Pinpoint the cell where the given text exists, returning its (x, y) midpoint coordinate. 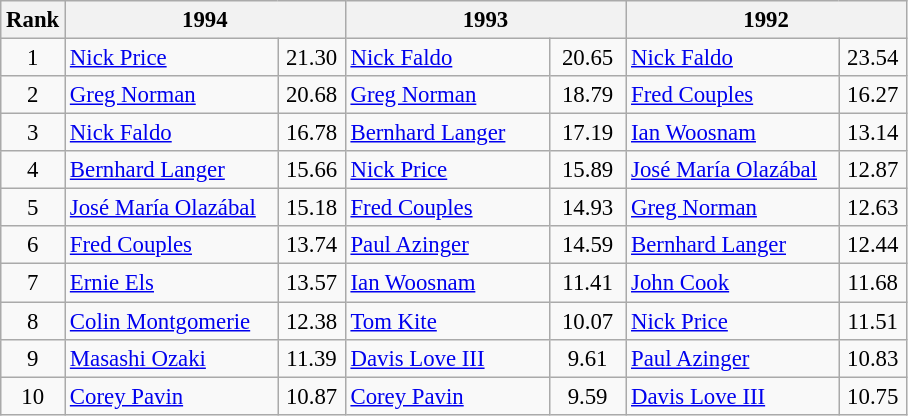
2 (33, 95)
1994 (206, 20)
15.18 (312, 208)
1 (33, 58)
9.61 (587, 358)
12.63 (872, 208)
11.41 (587, 283)
10.07 (587, 321)
13.14 (872, 133)
11.51 (872, 321)
23.54 (872, 58)
10.75 (872, 396)
13.74 (312, 245)
15.89 (587, 170)
John Cook (732, 283)
13.57 (312, 283)
20.68 (312, 95)
12.87 (872, 170)
Masashi Ozaki (172, 358)
11.39 (312, 358)
20.65 (587, 58)
14.93 (587, 208)
9.59 (587, 396)
21.30 (312, 58)
17.19 (587, 133)
18.79 (587, 95)
1993 (486, 20)
10.87 (312, 396)
15.66 (312, 170)
16.27 (872, 95)
8 (33, 321)
5 (33, 208)
11.68 (872, 283)
7 (33, 283)
3 (33, 133)
14.59 (587, 245)
6 (33, 245)
12.38 (312, 321)
10 (33, 396)
4 (33, 170)
12.44 (872, 245)
Rank (33, 20)
Tom Kite (447, 321)
16.78 (312, 133)
Colin Montgomerie (172, 321)
1992 (766, 20)
9 (33, 358)
Ernie Els (172, 283)
10.83 (872, 358)
